Detect which cell encompasses the target text, then output its (X, Y) center coordinate. 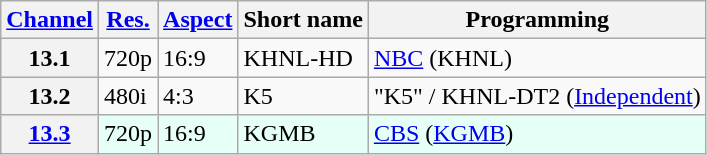
480i (128, 96)
K5 (303, 96)
Programming (537, 20)
NBC (KHNL) (537, 58)
CBS (KGMB) (537, 134)
Aspect (198, 20)
Res. (128, 20)
13.3 (50, 134)
4:3 (198, 96)
13.2 (50, 96)
KHNL-HD (303, 58)
Channel (50, 20)
Short name (303, 20)
13.1 (50, 58)
"K5" / KHNL-DT2 (Independent) (537, 96)
KGMB (303, 134)
